Search for the cell housing the specified text and yield its (x, y) center coordinate. 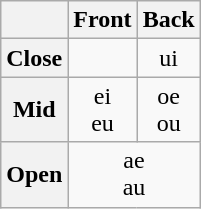
ui (168, 58)
Back (168, 20)
Open (34, 174)
Close (34, 58)
Front (102, 20)
oe ou (168, 110)
Mid (34, 110)
ae au (134, 174)
ei eu (102, 110)
